Output the [x, y] coordinate of the center of the cell containing the given text.  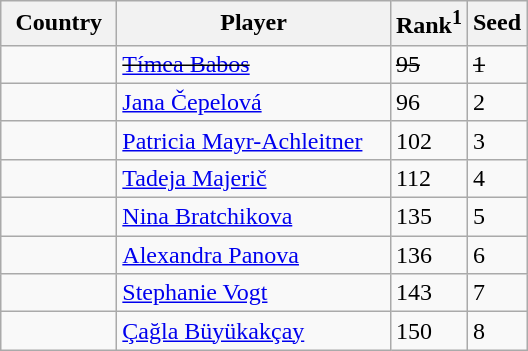
2 [496, 102]
5 [496, 217]
Nina Bratchikova [254, 217]
Seed [496, 24]
Alexandra Panova [254, 255]
102 [428, 140]
95 [428, 64]
Tímea Babos [254, 64]
Tadeja Majerič [254, 178]
136 [428, 255]
143 [428, 293]
Çağla Büyükakçay [254, 331]
8 [496, 331]
6 [496, 255]
Patricia Mayr-Achleitner [254, 140]
96 [428, 102]
3 [496, 140]
1 [496, 64]
135 [428, 217]
Stephanie Vogt [254, 293]
Player [254, 24]
112 [428, 178]
Rank1 [428, 24]
Country [59, 24]
150 [428, 331]
4 [496, 178]
Jana Čepelová [254, 102]
7 [496, 293]
